From the cell containing the given text, extract its center point as [x, y] coordinate. 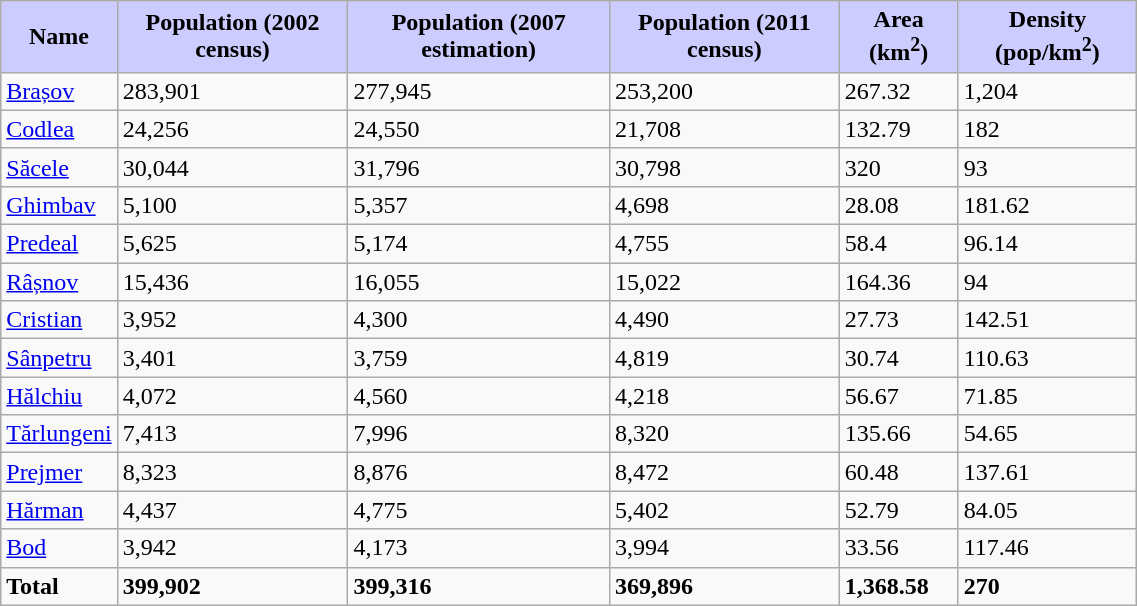
28.08 [898, 205]
7,996 [479, 434]
8,472 [724, 472]
24,550 [479, 129]
1,368.58 [898, 586]
15,022 [724, 282]
4,218 [724, 396]
Name [59, 37]
Cristian [59, 320]
Population (2002 census) [232, 37]
24,256 [232, 129]
181.62 [1048, 205]
320 [898, 167]
Săcele [59, 167]
Population (2007 estimation) [479, 37]
5,357 [479, 205]
137.61 [1048, 472]
132.79 [898, 129]
4,437 [232, 510]
253,200 [724, 91]
182 [1048, 129]
3,952 [232, 320]
135.66 [898, 434]
110.63 [1048, 358]
Population (2011 census) [724, 37]
33.56 [898, 548]
7,413 [232, 434]
4,072 [232, 396]
Bod [59, 548]
4,775 [479, 510]
117.46 [1048, 548]
84.05 [1048, 510]
27.73 [898, 320]
Hălchiu [59, 396]
3,401 [232, 358]
Total [59, 586]
1,204 [1048, 91]
15,436 [232, 282]
30.74 [898, 358]
4,755 [724, 244]
Area (km2) [898, 37]
16,055 [479, 282]
Prejmer [59, 472]
21,708 [724, 129]
Tărlungeni [59, 434]
4,819 [724, 358]
5,402 [724, 510]
270 [1048, 586]
60.48 [898, 472]
Brașov [59, 91]
277,945 [479, 91]
Ghimbav [59, 205]
3,942 [232, 548]
4,300 [479, 320]
5,625 [232, 244]
30,798 [724, 167]
30,044 [232, 167]
Predeal [59, 244]
Sânpetru [59, 358]
3,759 [479, 358]
96.14 [1048, 244]
31,796 [479, 167]
369,896 [724, 586]
52.79 [898, 510]
8,320 [724, 434]
58.4 [898, 244]
399,316 [479, 586]
283,901 [232, 91]
5,174 [479, 244]
93 [1048, 167]
267.32 [898, 91]
142.51 [1048, 320]
8,323 [232, 472]
4,560 [479, 396]
3,994 [724, 548]
Density (pop/km2) [1048, 37]
164.36 [898, 282]
Codlea [59, 129]
Hărman [59, 510]
94 [1048, 282]
Râșnov [59, 282]
399,902 [232, 586]
71.85 [1048, 396]
5,100 [232, 205]
54.65 [1048, 434]
8,876 [479, 472]
4,698 [724, 205]
56.67 [898, 396]
4,173 [479, 548]
4,490 [724, 320]
